For the text-containing cell, return its midpoint in [X, Y] coordinate format. 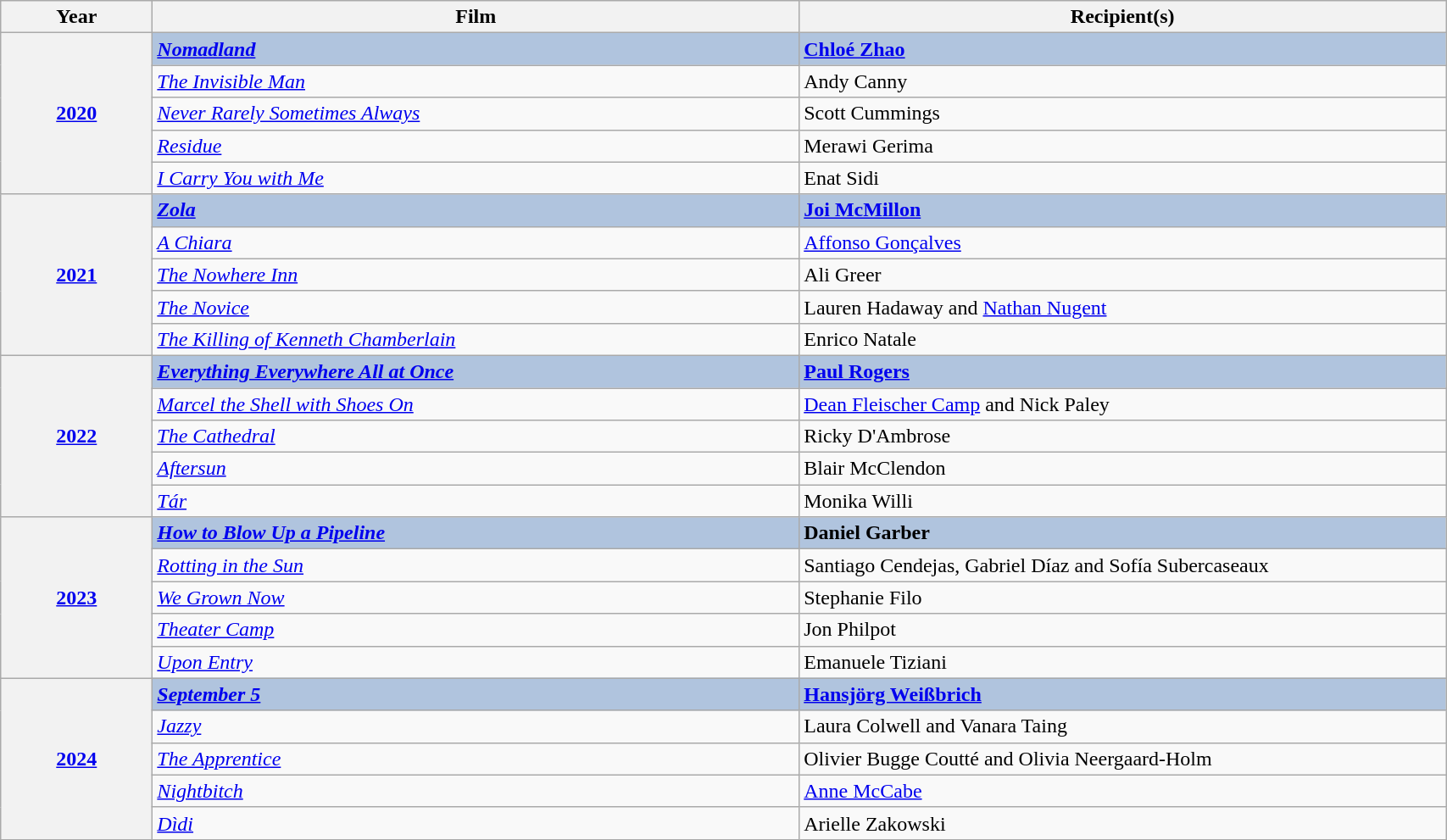
Anne McCabe [1122, 791]
2020 [76, 114]
Marcel the Shell with Shoes On [476, 404]
Nomadland [476, 49]
The Cathedral [476, 437]
Jazzy [476, 726]
The Invisible Man [476, 81]
Dìdi [476, 823]
Olivier Bugge Coutté and Olivia Neergaard-Holm [1122, 759]
Nightbitch [476, 791]
Joi McMillon [1122, 210]
Arielle Zakowski [1122, 823]
2022 [76, 436]
Merawi Gerima [1122, 146]
Scott Cummings [1122, 114]
Andy Canny [1122, 81]
Enat Sidi [1122, 178]
Ali Greer [1122, 275]
How to Blow Up a Pipeline [476, 533]
Never Rarely Sometimes Always [476, 114]
Film [476, 17]
Residue [476, 146]
Theater Camp [476, 630]
Affonso Gonçalves [1122, 242]
Zola [476, 210]
Chloé Zhao [1122, 49]
Everything Everywhere All at Once [476, 371]
Ricky D'Ambrose [1122, 437]
Enrico Natale [1122, 339]
Emanuele Tiziani [1122, 662]
2024 [76, 759]
Paul Rogers [1122, 371]
The Novice [476, 307]
Lauren Hadaway and Nathan Nugent [1122, 307]
Dean Fleischer Camp and Nick Paley [1122, 404]
Upon Entry [476, 662]
Year [76, 17]
Daniel Garber [1122, 533]
September 5 [476, 694]
A Chiara [476, 242]
Monika Willi [1122, 501]
2023 [76, 598]
Blair McClendon [1122, 469]
Rotting in the Sun [476, 565]
Santiago Cendejas, Gabriel Díaz and Sofía Subercaseaux [1122, 565]
The Killing of Kenneth Chamberlain [476, 339]
The Apprentice [476, 759]
2021 [76, 275]
We Grown Now [476, 598]
Recipient(s) [1122, 17]
Hansjörg Weißbrich [1122, 694]
I Carry You with Me [476, 178]
Jon Philpot [1122, 630]
Stephanie Filo [1122, 598]
Laura Colwell and Vanara Taing [1122, 726]
Aftersun [476, 469]
The Nowhere Inn [476, 275]
Tár [476, 501]
